Search for the cell housing the specified text and yield its [X, Y] center coordinate. 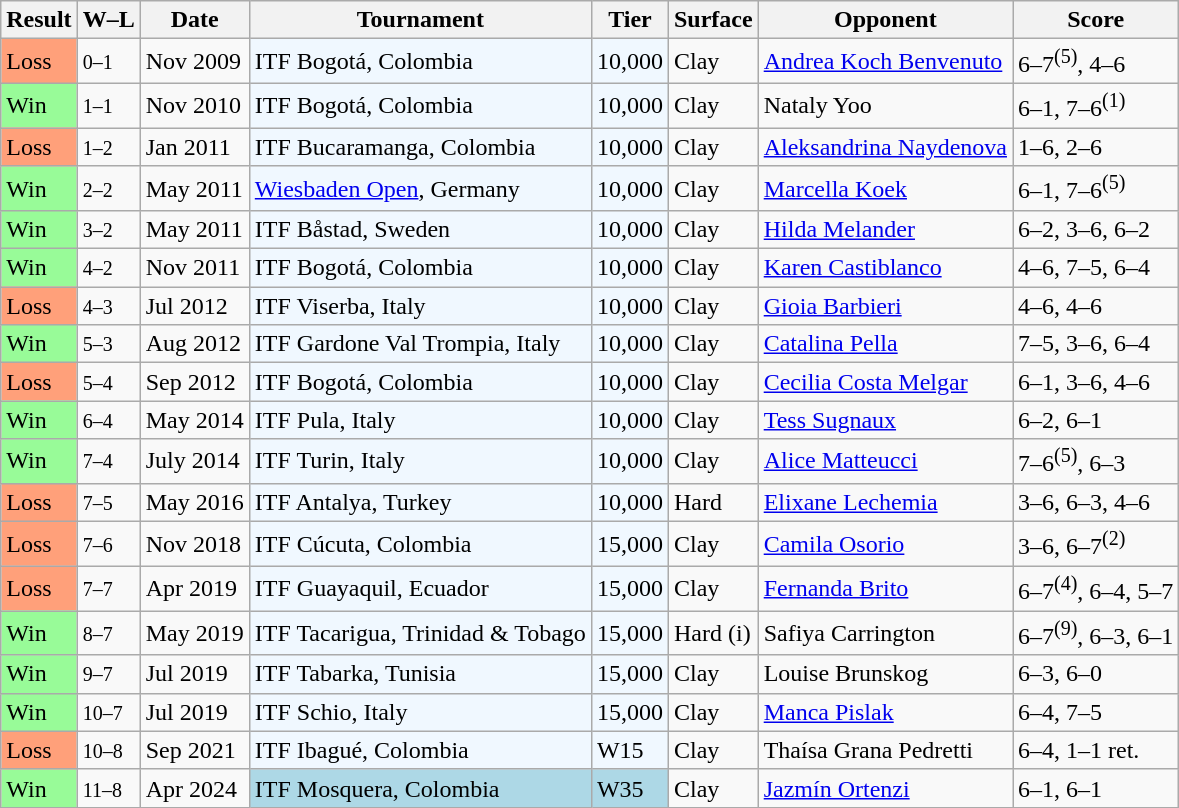
6–7(9), 6–3, 6–1 [1095, 634]
7–6 [108, 544]
ITF Båstad, Sweden [420, 230]
Elixane Lechemia [885, 502]
Wiesbaden Open, Germany [420, 188]
Tier [630, 20]
6–2, 6–1 [1095, 420]
Catalina Pella [885, 344]
11–8 [108, 788]
1–2 [108, 147]
W–L [108, 20]
May 2016 [194, 502]
Opponent [885, 20]
Apr 2024 [194, 788]
5–4 [108, 382]
Manca Pislak [885, 712]
Gioia Barbieri [885, 306]
Marcella Koek [885, 188]
Tess Sugnaux [885, 420]
4–2 [108, 268]
7–5 [108, 502]
Fernanda Brito [885, 588]
Apr 2019 [194, 588]
Safiya Carrington [885, 634]
6–1, 3–6, 4–6 [1095, 382]
10–8 [108, 750]
Louise Brunskog [885, 674]
4–6, 4–6 [1095, 306]
6–7(5), 4–6 [1095, 62]
Sep 2021 [194, 750]
Karen Castiblanco [885, 268]
6–1, 6–1 [1095, 788]
Cecilia Costa Melgar [885, 382]
Alice Matteucci [885, 462]
Hard (i) [713, 634]
6–2, 3–6, 6–2 [1095, 230]
6–1, 7–6(5) [1095, 188]
ITF Bucaramanga, Colombia [420, 147]
6–1, 7–6(1) [1095, 106]
Date [194, 20]
W15 [630, 750]
3–6, 6–7(2) [1095, 544]
7–7 [108, 588]
ITF Schio, Italy [420, 712]
ITF Turin, Italy [420, 462]
Aleksandrina Naydenova [885, 147]
ITF Tabarka, Tunisia [420, 674]
3–2 [108, 230]
7–4 [108, 462]
Score [1095, 20]
Hilda Melander [885, 230]
6–4, 7–5 [1095, 712]
ITF Ibagué, Colombia [420, 750]
Andrea Koch Benvenuto [885, 62]
6–4, 1–1 ret. [1095, 750]
Surface [713, 20]
ITF Mosquera, Colombia [420, 788]
ITF Viserba, Italy [420, 306]
4–6, 7–5, 6–4 [1095, 268]
8–7 [108, 634]
1–6, 2–6 [1095, 147]
Hard [713, 502]
4–3 [108, 306]
Nov 2011 [194, 268]
ITF Antalya, Turkey [420, 502]
July 2014 [194, 462]
Result [39, 20]
7–5, 3–6, 6–4 [1095, 344]
1–1 [108, 106]
Nov 2009 [194, 62]
May 2014 [194, 420]
ITF Pula, Italy [420, 420]
Nataly Yoo [885, 106]
W35 [630, 788]
Camila Osorio [885, 544]
6–7(4), 6–4, 5–7 [1095, 588]
5–3 [108, 344]
7–6(5), 6–3 [1095, 462]
0–1 [108, 62]
May 2019 [194, 634]
Thaísa Grana Pedretti [885, 750]
Jul 2012 [194, 306]
Jan 2011 [194, 147]
10–7 [108, 712]
3–6, 6–3, 4–6 [1095, 502]
9–7 [108, 674]
Sep 2012 [194, 382]
6–4 [108, 420]
ITF Tacarigua, Trinidad & Tobago [420, 634]
ITF Guayaquil, Ecuador [420, 588]
6–3, 6–0 [1095, 674]
Jazmín Ortenzi [885, 788]
Nov 2010 [194, 106]
2–2 [108, 188]
ITF Cúcuta, Colombia [420, 544]
ITF Gardone Val Trompia, Italy [420, 344]
Nov 2018 [194, 544]
Tournament [420, 20]
Aug 2012 [194, 344]
